Provide the (x, y) coordinate of the cell's center where the given text is located.  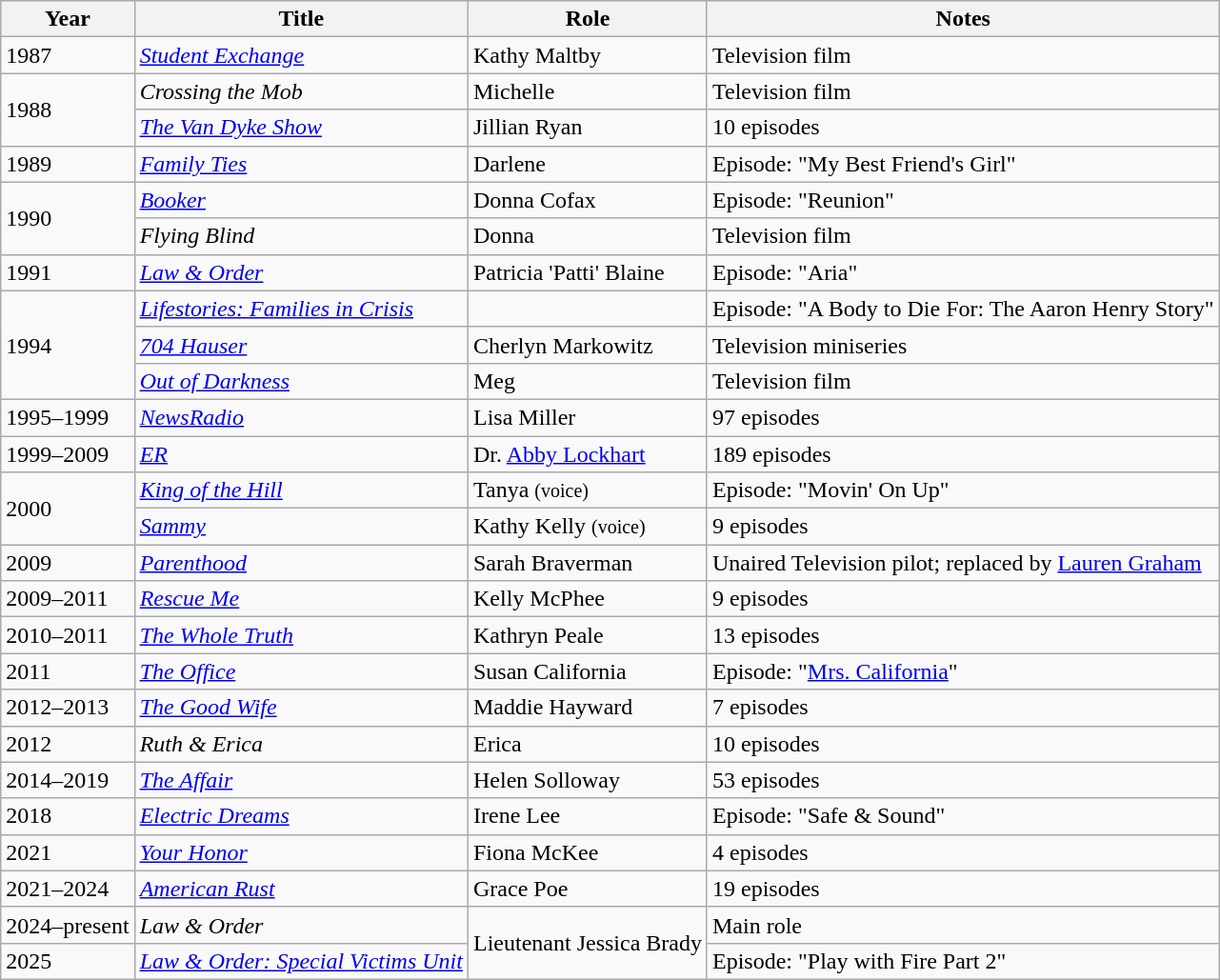
19 episodes (963, 889)
2011 (68, 671)
189 episodes (963, 454)
The Van Dyke Show (301, 128)
Grace Poe (587, 889)
2024–present (68, 925)
Michelle (587, 91)
2010–2011 (68, 635)
1988 (68, 110)
Episode: "A Body to Die For: The Aaron Henry Story" (963, 309)
2018 (68, 816)
Jillian Ryan (587, 128)
1987 (68, 55)
Episode: "Safe & Sound" (963, 816)
1995–1999 (68, 417)
Parenthood (301, 563)
Dr. Abby Lockhart (587, 454)
Electric Dreams (301, 816)
Helen Solloway (587, 780)
Episode: "My Best Friend's Girl" (963, 164)
Lisa Miller (587, 417)
2009–2011 (68, 599)
Out of Darkness (301, 381)
Title (301, 19)
Fiona McKee (587, 852)
Lieutenant Jessica Brady (587, 943)
Donna Cofax (587, 200)
2021 (68, 852)
1994 (68, 345)
Lifestories: Families in Crisis (301, 309)
The Affair (301, 780)
Flying Blind (301, 236)
Television miniseries (963, 345)
97 episodes (963, 417)
Sarah Braverman (587, 563)
Law & Order: Special Victims Unit (301, 961)
Erica (587, 744)
Cherlyn Markowitz (587, 345)
Notes (963, 19)
Maddie Hayward (587, 708)
Kelly McPhee (587, 599)
Role (587, 19)
ER (301, 454)
Darlene (587, 164)
Booker (301, 200)
Meg (587, 381)
NewsRadio (301, 417)
King of the Hill (301, 490)
2009 (68, 563)
Episode: "Reunion" (963, 200)
Crossing the Mob (301, 91)
Rescue Me (301, 599)
Year (68, 19)
Ruth & Erica (301, 744)
Episode: "Mrs. California" (963, 671)
Sammy (301, 527)
Unaired Television pilot; replaced by Lauren Graham (963, 563)
Susan California (587, 671)
7 episodes (963, 708)
Tanya (voice) (587, 490)
Family Ties (301, 164)
American Rust (301, 889)
2025 (68, 961)
Irene Lee (587, 816)
2014–2019 (68, 780)
704 Hauser (301, 345)
Kathy Kelly (voice) (587, 527)
1990 (68, 218)
13 episodes (963, 635)
4 episodes (963, 852)
Your Honor (301, 852)
The Whole Truth (301, 635)
1991 (68, 272)
Episode: "Play with Fire Part 2" (963, 961)
Kathy Maltby (587, 55)
Student Exchange (301, 55)
The Office (301, 671)
The Good Wife (301, 708)
Episode: "Aria" (963, 272)
Main role (963, 925)
1999–2009 (68, 454)
Patricia 'Patti' Blaine (587, 272)
2021–2024 (68, 889)
Kathryn Peale (587, 635)
2012–2013 (68, 708)
Episode: "Movin' On Up" (963, 490)
1989 (68, 164)
53 episodes (963, 780)
2000 (68, 509)
2012 (68, 744)
Donna (587, 236)
